Search for the cell housing the specified text and yield its (X, Y) center coordinate. 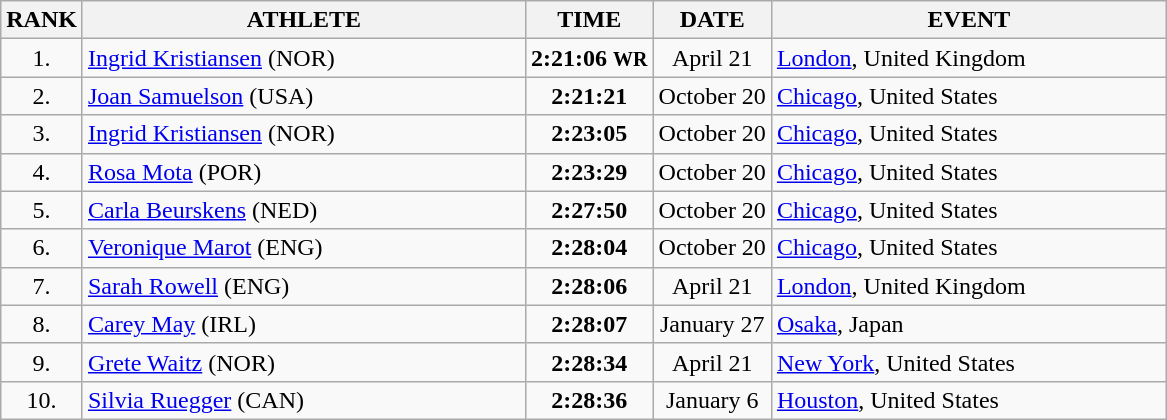
8. (42, 324)
2:28:06 (590, 286)
EVENT (968, 20)
DATE (712, 20)
Silvia Ruegger (CAN) (304, 400)
5. (42, 210)
2:23:05 (590, 134)
Grete Waitz (NOR) (304, 362)
Veronique Marot (ENG) (304, 248)
2:27:50 (590, 210)
1. (42, 58)
Carla Beurskens (NED) (304, 210)
3. (42, 134)
January 27 (712, 324)
2:23:29 (590, 172)
RANK (42, 20)
6. (42, 248)
ATHLETE (304, 20)
2:28:36 (590, 400)
New York, United States (968, 362)
2:28:34 (590, 362)
4. (42, 172)
7. (42, 286)
Rosa Mota (POR) (304, 172)
Osaka, Japan (968, 324)
2:21:21 (590, 96)
2:28:07 (590, 324)
2. (42, 96)
2:21:06 WR (590, 58)
10. (42, 400)
Joan Samuelson (USA) (304, 96)
Houston, United States (968, 400)
Carey May (IRL) (304, 324)
January 6 (712, 400)
TIME (590, 20)
2:28:04 (590, 248)
9. (42, 362)
Sarah Rowell (ENG) (304, 286)
